Pinpoint the cell where the given text exists, returning its [X, Y] midpoint coordinate. 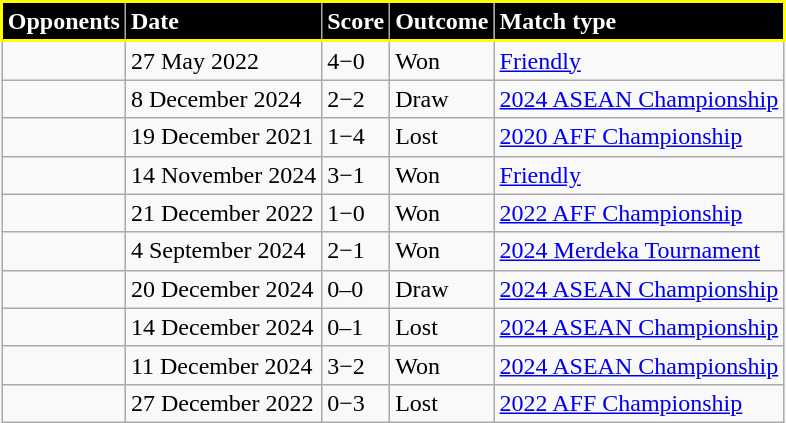
1−4 [356, 137]
0–1 [356, 327]
4−0 [356, 60]
19 December 2021 [223, 137]
2020 AFF Championship [639, 137]
27 December 2022 [223, 403]
3−2 [356, 365]
Match type [639, 22]
Opponents [64, 22]
11 December 2024 [223, 365]
20 December 2024 [223, 289]
2−2 [356, 99]
2024 Merdeka Tournament [639, 251]
Outcome [442, 22]
8 December 2024 [223, 99]
3−1 [356, 175]
27 May 2022 [223, 60]
0−3 [356, 403]
4 September 2024 [223, 251]
1−0 [356, 213]
21 December 2022 [223, 213]
14 November 2024 [223, 175]
0–0 [356, 289]
2−1 [356, 251]
14 December 2024 [223, 327]
Date [223, 22]
Score [356, 22]
